Detect which cell encompasses the target text, then output its (x, y) center coordinate. 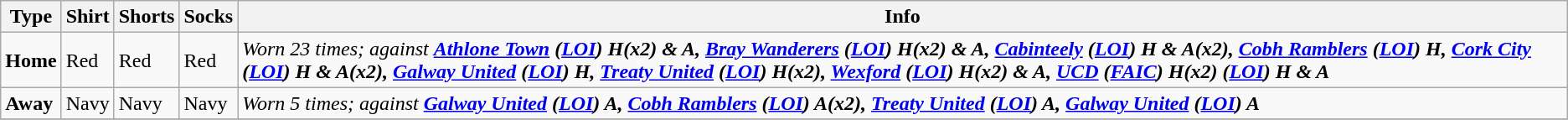
Away (31, 103)
Socks (209, 17)
Home (31, 60)
Worn 5 times; against Galway United (LOI) A, Cobh Ramblers (LOI) A(x2), Treaty United (LOI) A, Galway United (LOI) A (903, 103)
Shirt (87, 17)
Info (903, 17)
Shorts (147, 17)
Type (31, 17)
